Search for the cell housing the specified text and yield its (X, Y) center coordinate. 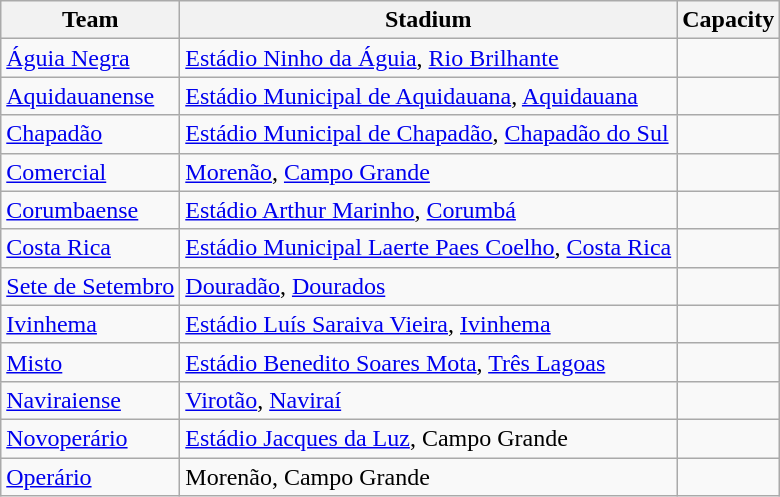
Capacity (728, 20)
Ivinhema (90, 324)
Chapadão (90, 134)
Sete de Setembro (90, 286)
Misto (90, 362)
Estádio Jacques da Luz, Campo Grande (428, 438)
Stadium (428, 20)
Novoperário (90, 438)
Naviraiense (90, 400)
Estádio Municipal Laerte Paes Coelho, Costa Rica (428, 248)
Estádio Arthur Marinho, Corumbá (428, 210)
Douradão, Dourados (428, 286)
Aquidauanense (90, 96)
Águia Negra (90, 58)
Estádio Ninho da Águia, Rio Brilhante (428, 58)
Team (90, 20)
Estádio Luís Saraiva Vieira, Ivinhema (428, 324)
Operário (90, 477)
Costa Rica (90, 248)
Corumbaense (90, 210)
Estádio Benedito Soares Mota, Três Lagoas (428, 362)
Estádio Municipal de Chapadão, Chapadão do Sul (428, 134)
Virotão, Naviraí (428, 400)
Estádio Municipal de Aquidauana, Aquidauana (428, 96)
Comercial (90, 172)
